Capture the cell that displays the provided text and extract its (X, Y) central coordinate. 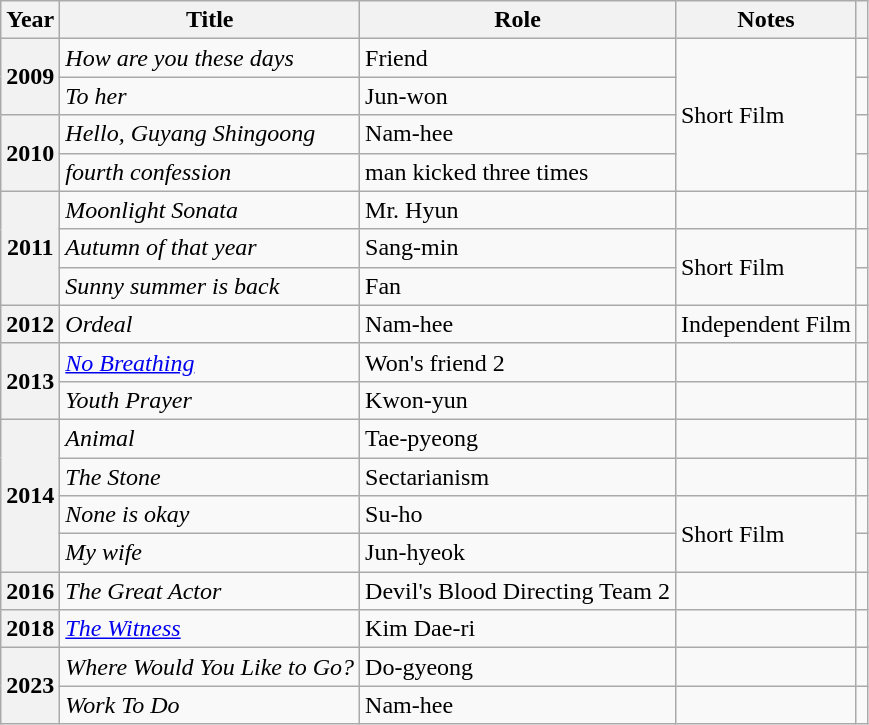
Notes (766, 20)
To her (210, 96)
Animal (210, 438)
Sang-min (518, 248)
None is okay (210, 515)
Title (210, 20)
Youth Prayer (210, 400)
Jun-hyeok (518, 553)
2018 (30, 629)
Devil's Blood Directing Team 2 (518, 591)
The Great Actor (210, 591)
Won's friend 2 (518, 362)
2023 (30, 686)
My wife (210, 553)
No Breathing (210, 362)
2013 (30, 381)
Role (518, 20)
Friend (518, 58)
The Stone (210, 477)
Ordeal (210, 324)
Mr. Hyun (518, 210)
2012 (30, 324)
Su-ho (518, 515)
Autumn of that year (210, 248)
man kicked three times (518, 172)
Where Would You Like to Go? (210, 667)
Hello, Guyang Shingoong (210, 134)
Kwon-yun (518, 400)
Sunny summer is back (210, 286)
2014 (30, 495)
Fan (518, 286)
Kim Dae-ri (518, 629)
Independent Film (766, 324)
Moonlight Sonata (210, 210)
How are you these days (210, 58)
Year (30, 20)
Work To Do (210, 705)
fourth confession (210, 172)
The Witness (210, 629)
2010 (30, 153)
Jun-won (518, 96)
Tae-pyeong (518, 438)
Sectarianism (518, 477)
2011 (30, 248)
2009 (30, 77)
Do-gyeong (518, 667)
2016 (30, 591)
